Determine the (x, y) coordinate at the center of the cell enclosing the given text.  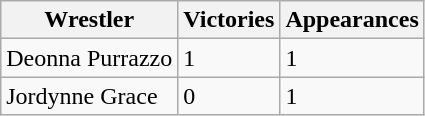
Deonna Purrazzo (90, 58)
Wrestler (90, 20)
0 (229, 96)
Appearances (352, 20)
Jordynne Grace (90, 96)
Victories (229, 20)
